From the cell containing the given text, extract its center point as (x, y) coordinate. 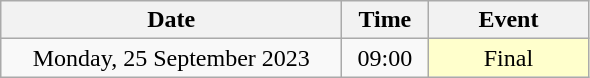
Monday, 25 September 2023 (172, 58)
Date (172, 20)
Final (508, 58)
Event (508, 20)
09:00 (385, 58)
Time (385, 20)
